Determine the (x, y) coordinate at the center of the cell enclosing the given text.  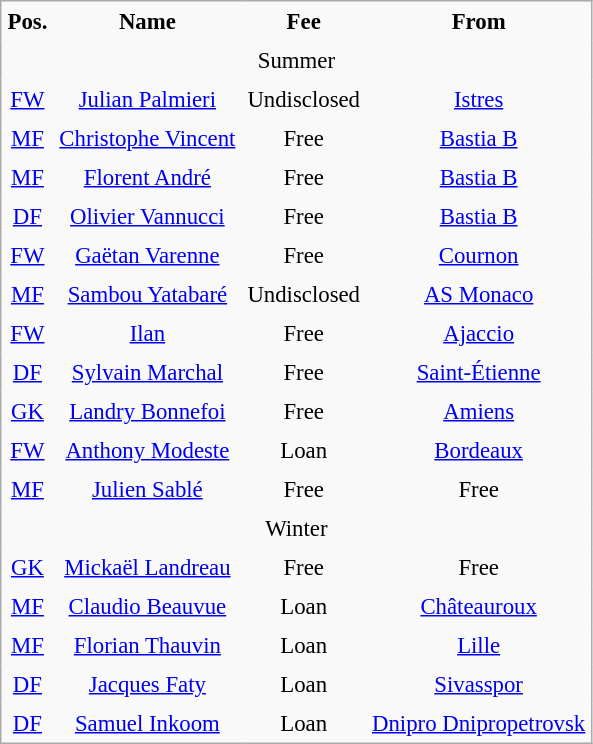
Landry Bonnefoi (147, 412)
Anthony Modeste (147, 450)
Cournon (479, 256)
Julian Palmieri (147, 100)
Samuel Inkoom (147, 724)
Sylvain Marchal (147, 372)
Summer (296, 60)
Mickaël Landreau (147, 568)
AS Monaco (479, 294)
Ajaccio (479, 334)
Ilan (147, 334)
Fee (304, 21)
Winter (296, 528)
Julien Sablé (147, 490)
Florent André (147, 178)
Sambou Yatabaré (147, 294)
Istres (479, 100)
Gaëtan Varenne (147, 256)
Olivier Vannucci (147, 216)
Châteauroux (479, 606)
Saint-Étienne (479, 372)
Sivasspor (479, 684)
Bordeaux (479, 450)
Amiens (479, 412)
Florian Thauvin (147, 646)
Jacques Faty (147, 684)
Christophe Vincent (147, 138)
Lille (479, 646)
Pos. (28, 21)
Claudio Beauvue (147, 606)
Name (147, 21)
From (479, 21)
Dnipro Dnipropetrovsk (479, 724)
